Scan for the cell matching the given text and deliver its [x, y] coordinate at center. 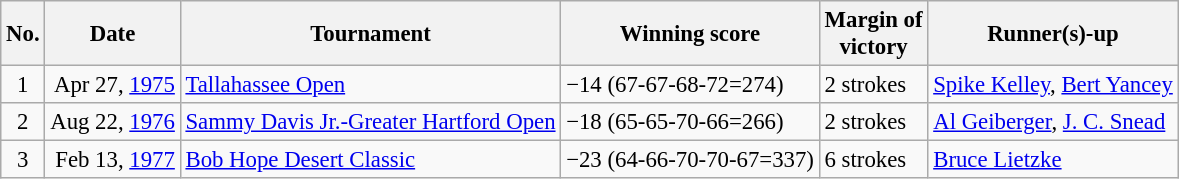
6 strokes [874, 160]
Runner(s)-up [1053, 34]
Aug 22, 1976 [112, 122]
1 [23, 85]
−23 (64-66-70-70-67=337) [690, 160]
Date [112, 34]
2 [23, 122]
3 [23, 160]
Tournament [370, 34]
Spike Kelley, Bert Yancey [1053, 85]
Tallahassee Open [370, 85]
Margin ofvictory [874, 34]
Apr 27, 1975 [112, 85]
Sammy Davis Jr.-Greater Hartford Open [370, 122]
Bob Hope Desert Classic [370, 160]
No. [23, 34]
Winning score [690, 34]
−18 (65-65-70-66=266) [690, 122]
−14 (67-67-68-72=274) [690, 85]
Al Geiberger, J. C. Snead [1053, 122]
Feb 13, 1977 [112, 160]
Bruce Lietzke [1053, 160]
